Search for the cell housing the specified text and yield its (x, y) center coordinate. 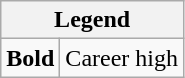
Bold (30, 58)
Career high (122, 58)
Legend (92, 20)
